Extract the (x, y) coordinate from the center of the cell holding the provided text.  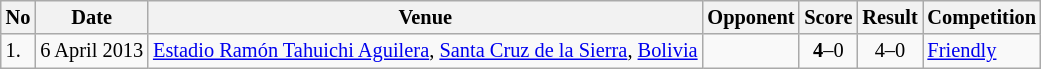
Date (92, 17)
1. (18, 51)
No (18, 17)
Score (828, 17)
Competition (982, 17)
Result (890, 17)
Opponent (750, 17)
6 April 2013 (92, 51)
Venue (425, 17)
Estadio Ramón Tahuichi Aguilera, Santa Cruz de la Sierra, Bolivia (425, 51)
Friendly (982, 51)
